From the cell containing the given text, extract its center point as [x, y] coordinate. 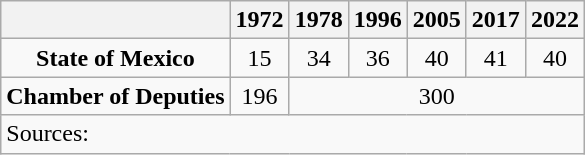
41 [496, 58]
2017 [496, 20]
34 [318, 58]
1978 [318, 20]
1996 [378, 20]
300 [436, 96]
36 [378, 58]
2022 [554, 20]
Sources: [293, 134]
15 [260, 58]
2005 [436, 20]
State of Mexico [116, 58]
1972 [260, 20]
196 [260, 96]
Chamber of Deputies [116, 96]
